Find where the given text appears and provide that cell's center as (x, y) coordinate. 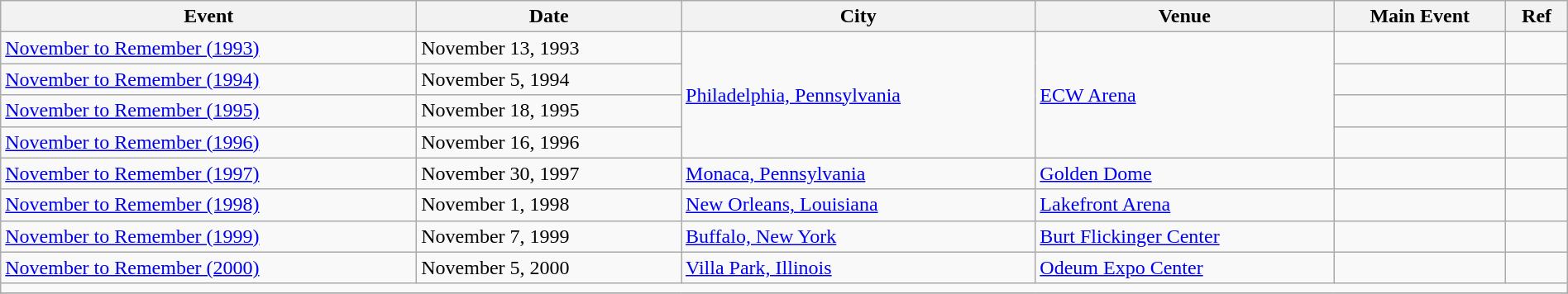
Golden Dome (1184, 173)
Buffalo, New York (858, 236)
November to Remember (1993) (208, 48)
November to Remember (1998) (208, 205)
City (858, 17)
November to Remember (2000) (208, 268)
New Orleans, Louisiana (858, 205)
November 30, 1997 (549, 173)
Philadelphia, Pennsylvania (858, 95)
Main Event (1420, 17)
November to Remember (1994) (208, 79)
Ref (1537, 17)
November to Remember (1999) (208, 236)
November 18, 1995 (549, 111)
November 5, 1994 (549, 79)
Date (549, 17)
November 16, 1996 (549, 142)
ECW Arena (1184, 95)
November to Remember (1996) (208, 142)
Odeum Expo Center (1184, 268)
Lakefront Arena (1184, 205)
November to Remember (1997) (208, 173)
Villa Park, Illinois (858, 268)
November to Remember (1995) (208, 111)
Monaca, Pennsylvania (858, 173)
November 1, 1998 (549, 205)
November 13, 1993 (549, 48)
Burt Flickinger Center (1184, 236)
November 5, 2000 (549, 268)
Event (208, 17)
November 7, 1999 (549, 236)
Venue (1184, 17)
